Scan for the cell matching the given text and deliver its [x, y] coordinate at center. 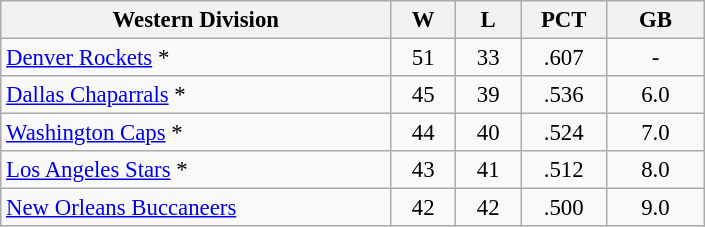
51 [424, 58]
Los Angeles Stars * [196, 170]
New Orleans Buccaneers [196, 208]
43 [424, 170]
9.0 [656, 208]
W [424, 20]
.524 [564, 133]
41 [488, 170]
33 [488, 58]
8.0 [656, 170]
Denver Rockets * [196, 58]
Dallas Chaparrals * [196, 95]
.512 [564, 170]
Washington Caps * [196, 133]
.500 [564, 208]
PCT [564, 20]
40 [488, 133]
.536 [564, 95]
7.0 [656, 133]
39 [488, 95]
6.0 [656, 95]
.607 [564, 58]
L [488, 20]
Western Division [196, 20]
44 [424, 133]
45 [424, 95]
- [656, 58]
GB [656, 20]
